Capture the cell that displays the provided text and extract its [X, Y] central coordinate. 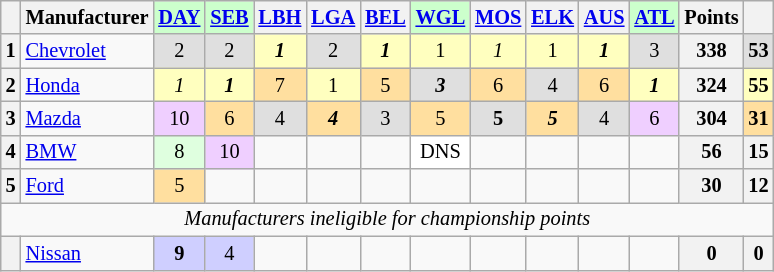
Mazda [88, 118]
Chevrolet [88, 51]
Points [711, 17]
Nissan [88, 253]
324 [711, 85]
7 [280, 85]
LGA [333, 17]
53 [759, 51]
12 [759, 186]
SEB [229, 17]
31 [759, 118]
56 [711, 152]
Manufacturer [88, 17]
BMW [88, 152]
BEL [385, 17]
304 [711, 118]
30 [711, 186]
LBH [280, 17]
Ford [88, 186]
ELK [552, 17]
AUS [604, 17]
8 [179, 152]
15 [759, 152]
ATL [654, 17]
9 [179, 253]
MOS [498, 17]
Manufacturers ineligible for championship points [388, 219]
338 [711, 51]
DAY [179, 17]
Honda [88, 85]
WGL [441, 17]
DNS [441, 152]
55 [759, 85]
